Extract the (x, y) coordinate from the center of the cell holding the provided text.  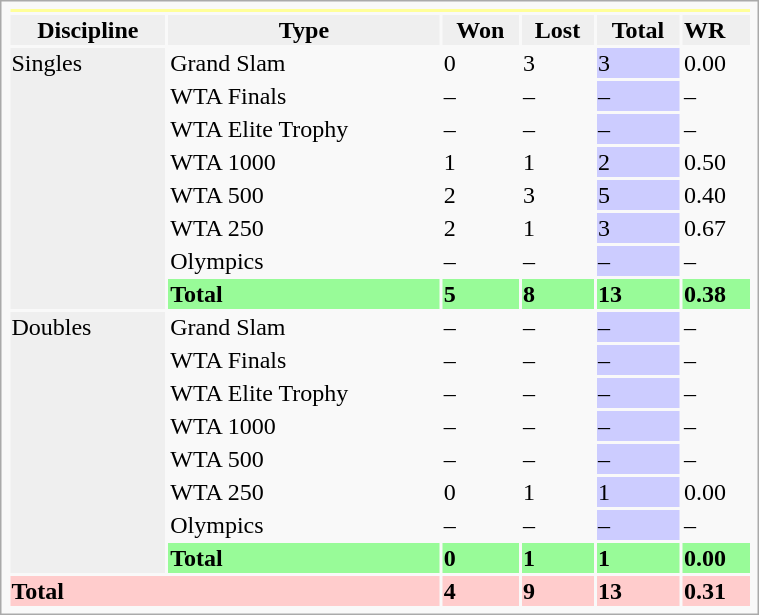
Doubles (88, 442)
Lost (557, 30)
Singles (88, 178)
0.31 (716, 591)
4 (480, 591)
0.38 (716, 294)
Type (304, 30)
8 (557, 294)
WR (716, 30)
Discipline (88, 30)
0.67 (716, 228)
0.40 (716, 195)
0.50 (716, 162)
Won (480, 30)
9 (557, 591)
